Detect which cell encompasses the target text, then output its [x, y] center coordinate. 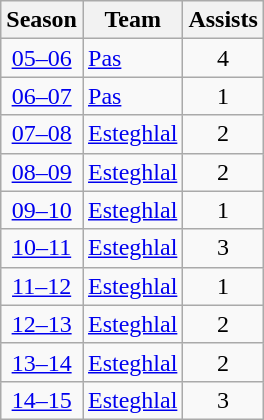
08–09 [42, 172]
12–13 [42, 324]
Season [42, 20]
Team [132, 20]
14–15 [42, 400]
Assists [223, 20]
4 [223, 58]
10–11 [42, 248]
06–07 [42, 96]
13–14 [42, 362]
07–08 [42, 134]
05–06 [42, 58]
11–12 [42, 286]
09–10 [42, 210]
